Detect which cell encompasses the target text, then output its [x, y] center coordinate. 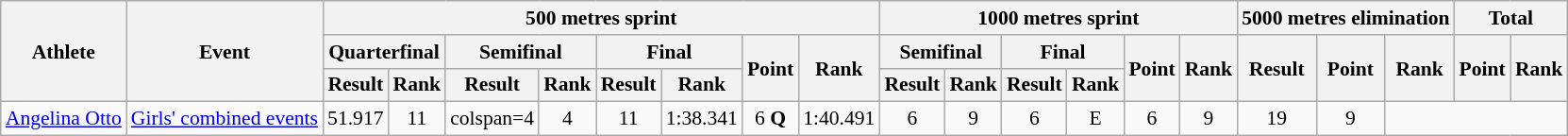
500 metres sprint [601, 18]
E [1096, 119]
Athlete [64, 51]
1000 metres sprint [1059, 18]
colspan=4 [492, 119]
Angelina Otto [64, 119]
5000 metres elimination [1345, 18]
Girls' combined events [225, 119]
51.917 [355, 119]
1:38.341 [702, 119]
4 [568, 119]
Event [225, 51]
6 Q [770, 119]
Total [1511, 18]
Quarterfinal [384, 52]
19 [1276, 119]
1:40.491 [839, 119]
